Return [X, Y] of the center of cell containing provided text 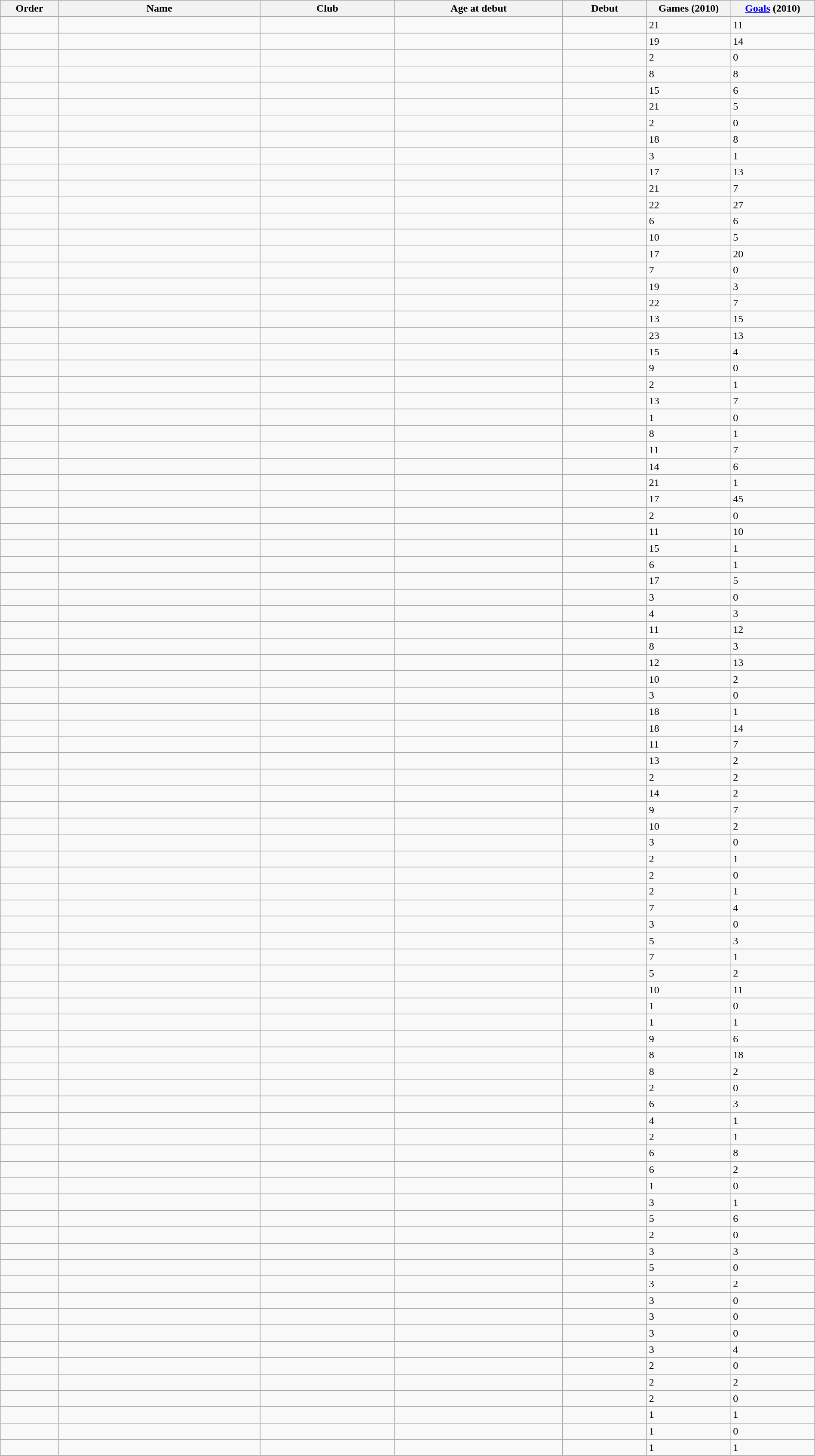
Name [159, 9]
Goals (2010) [773, 9]
Age at debut [479, 9]
20 [773, 254]
45 [773, 499]
27 [773, 205]
Debut [604, 9]
Games (2010) [689, 9]
Club [328, 9]
23 [689, 336]
Order [29, 9]
